Capture the cell that displays the provided text and extract its (x, y) central coordinate. 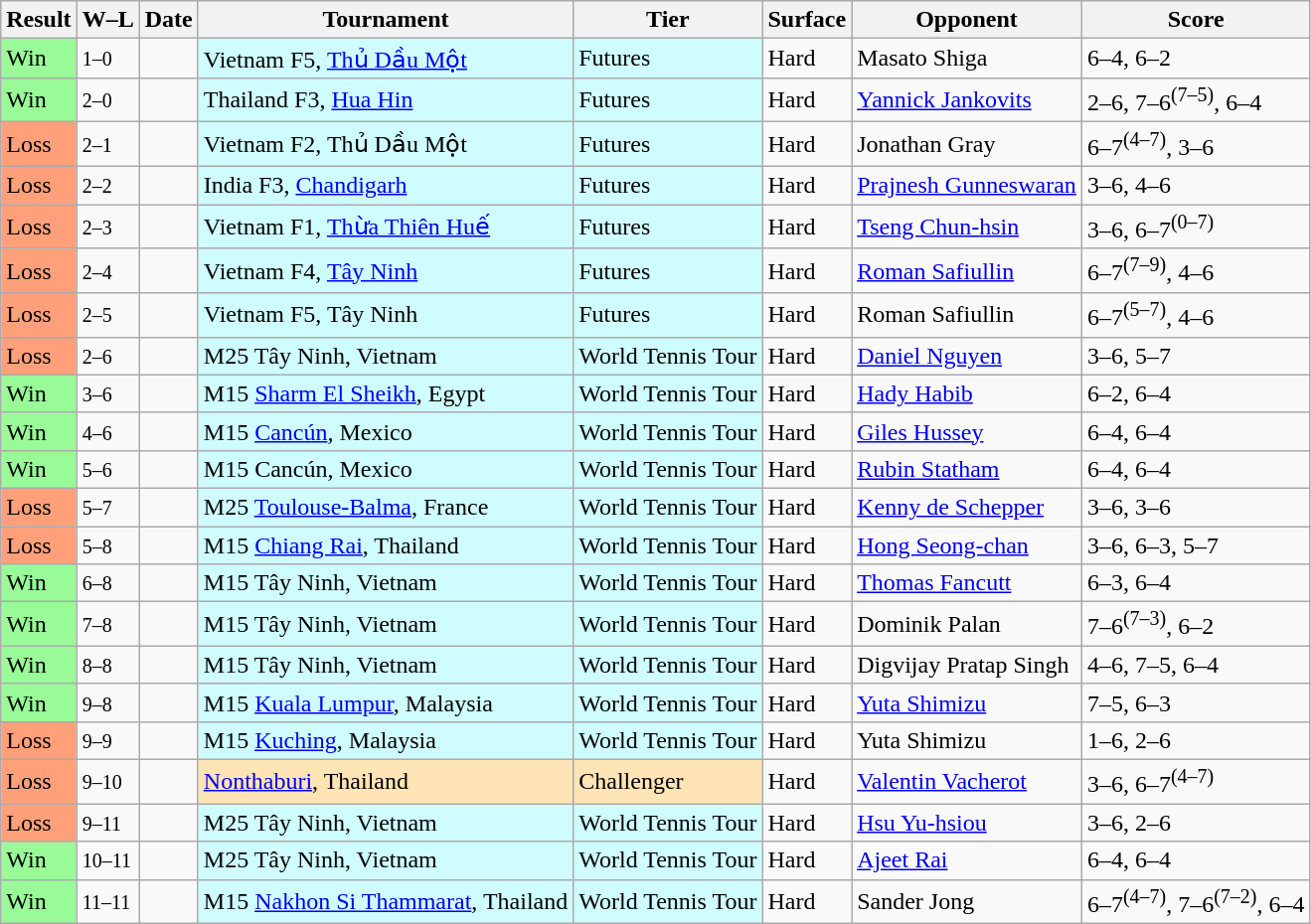
Hsu Yu-hsiou (967, 823)
W–L (107, 20)
6–4, 6–2 (1196, 59)
6–7(7–9), 4–6 (1196, 270)
Vietnam F5, Tây Ninh (386, 316)
India F3, Chandigarh (386, 185)
10–11 (107, 860)
Dominik Palan (967, 624)
2–6 (107, 356)
Nonthaburi, Thailand (386, 781)
3–6, 2–6 (1196, 823)
Tseng Chun-hsin (967, 227)
Score (1196, 20)
Opponent (967, 20)
9–9 (107, 740)
Thailand F3, Hua Hin (386, 99)
3–6, 5–7 (1196, 356)
3–6 (107, 393)
6–7(4–7), 3–6 (1196, 145)
11–11 (107, 902)
9–8 (107, 702)
Surface (807, 20)
1–0 (107, 59)
Thomas Fancutt (967, 583)
Valentin Vacherot (967, 781)
Prajnesh Gunneswaran (967, 185)
M15 Nakhon Si Thammarat, Thailand (386, 902)
4–6 (107, 431)
Masato Shiga (967, 59)
2–6, 7–6(7–5), 6–4 (1196, 99)
Tournament (386, 20)
7–6(7–3), 6–2 (1196, 624)
Rubin Statham (967, 469)
2–3 (107, 227)
Daniel Nguyen (967, 356)
9–10 (107, 781)
3–6, 6–3, 5–7 (1196, 545)
6–7(5–7), 4–6 (1196, 316)
4–6, 7–5, 6–4 (1196, 665)
5–8 (107, 545)
6–3, 6–4 (1196, 583)
Yannick Jankovits (967, 99)
7–5, 6–3 (1196, 702)
Digvijay Pratap Singh (967, 665)
5–7 (107, 507)
3–6, 3–6 (1196, 507)
Hong Seong-chan (967, 545)
Challenger (668, 781)
Tier (668, 20)
M15 Kuching, Malaysia (386, 740)
M15 Kuala Lumpur, Malaysia (386, 702)
Vietnam F2, Thủ Dầu Một (386, 145)
Vietnam F1, Thừa Thiên Huế (386, 227)
Vietnam F4, Tây Ninh (386, 270)
M15 Chiang Rai, Thailand (386, 545)
2–1 (107, 145)
Hady Habib (967, 393)
2–4 (107, 270)
1–6, 2–6 (1196, 740)
5–6 (107, 469)
Kenny de Schepper (967, 507)
8–8 (107, 665)
6–2, 6–4 (1196, 393)
Giles Hussey (967, 431)
Date (169, 20)
Jonathan Gray (967, 145)
9–11 (107, 823)
3–6, 4–6 (1196, 185)
Sander Jong (967, 902)
M25 Toulouse-Balma, France (386, 507)
3–6, 6–7(0–7) (1196, 227)
6–8 (107, 583)
2–0 (107, 99)
Vietnam F5, Thủ Dầu Một (386, 59)
Result (39, 20)
3–6, 6–7(4–7) (1196, 781)
7–8 (107, 624)
2–2 (107, 185)
2–5 (107, 316)
Ajeet Rai (967, 860)
M15 Sharm El Sheikh, Egypt (386, 393)
6–7(4–7), 7–6(7–2), 6–4 (1196, 902)
